Capture the cell that displays the provided text and extract its (X, Y) central coordinate. 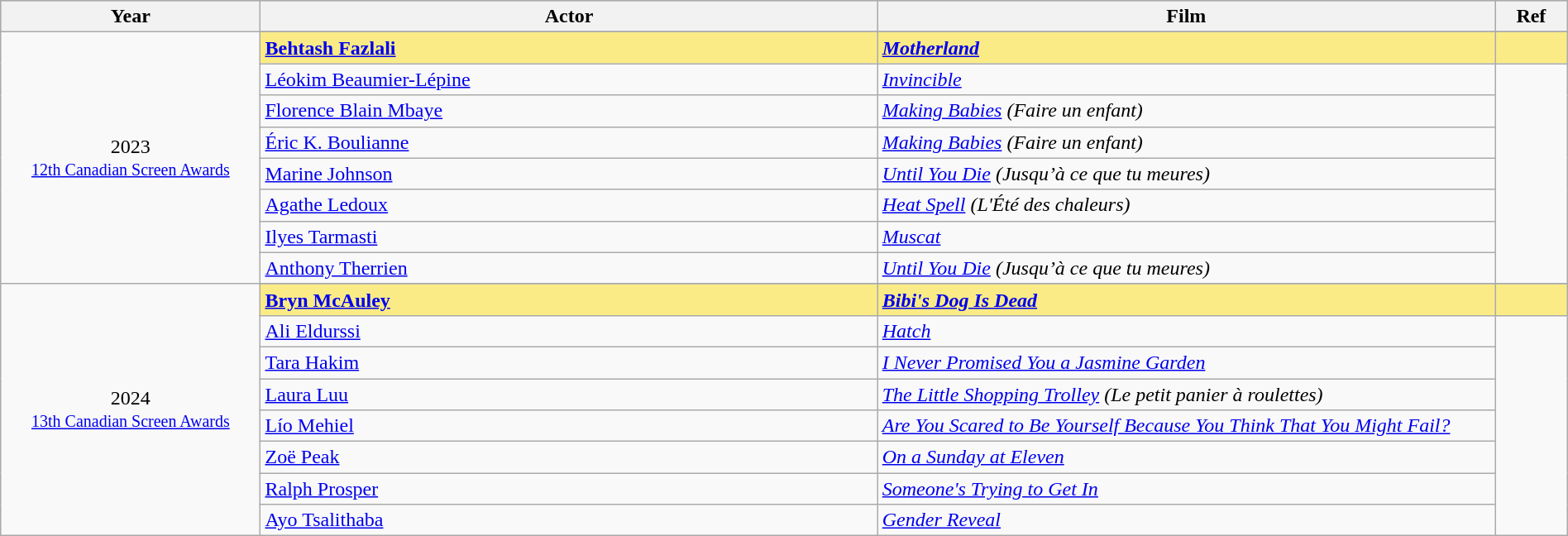
Tara Hakim (569, 362)
The Little Shopping Trolley (Le petit panier à roulettes) (1186, 395)
Léokim Beaumier-Lépine (569, 79)
Hatch (1186, 331)
Anthony Therrien (569, 268)
Lío Mehiel (569, 426)
2024 13th Canadian Screen Awards (131, 409)
Actor (569, 17)
Motherland (1186, 48)
Invincible (1186, 79)
Ali Eldurssi (569, 331)
Ayo Tsalithaba (569, 520)
Behtash Fazlali (569, 48)
Agathe Ledoux (569, 205)
On a Sunday at Eleven (1186, 457)
Marine Johnson (569, 174)
Someone's Trying to Get In (1186, 489)
Bryn McAuley (569, 299)
Are You Scared to Be Yourself Because You Think That You Might Fail? (1186, 426)
Florence Blain Mbaye (569, 111)
Ref (1532, 17)
Gender Reveal (1186, 520)
Ilyes Tarmasti (569, 237)
Bibi's Dog Is Dead (1186, 299)
Laura Luu (569, 395)
Ralph Prosper (569, 489)
2023 12th Canadian Screen Awards (131, 158)
Muscat (1186, 237)
Heat Spell (L'Été des chaleurs) (1186, 205)
Éric K. Boulianne (569, 142)
Zoë Peak (569, 457)
Film (1186, 17)
Year (131, 17)
I Never Promised You a Jasmine Garden (1186, 362)
